Provide the (X, Y) coordinate of the cell's center where the given text is located.  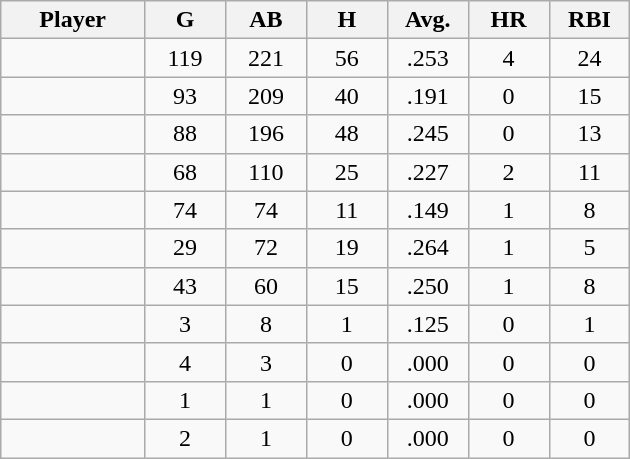
.250 (428, 286)
.125 (428, 324)
209 (266, 96)
AB (266, 20)
19 (346, 248)
93 (186, 96)
HR (508, 20)
.149 (428, 210)
110 (266, 172)
.245 (428, 134)
29 (186, 248)
RBI (590, 20)
.191 (428, 96)
221 (266, 58)
.227 (428, 172)
13 (590, 134)
Avg. (428, 20)
Player (73, 20)
196 (266, 134)
119 (186, 58)
40 (346, 96)
5 (590, 248)
24 (590, 58)
.264 (428, 248)
H (346, 20)
48 (346, 134)
G (186, 20)
60 (266, 286)
56 (346, 58)
72 (266, 248)
25 (346, 172)
.253 (428, 58)
88 (186, 134)
43 (186, 286)
68 (186, 172)
